Extract the (x, y) coordinate from the center of the cell holding the provided text.  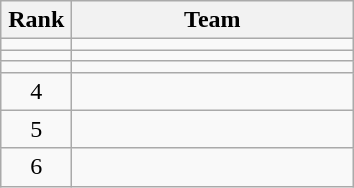
6 (36, 167)
4 (36, 91)
Team (212, 20)
5 (36, 129)
Rank (36, 20)
